For the text-containing cell, return its midpoint in [X, Y] coordinate format. 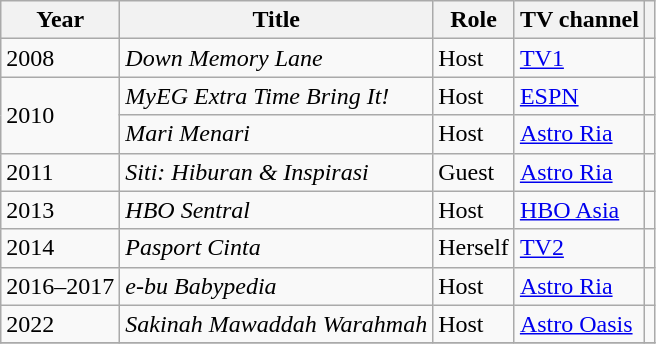
Sakinah Mawaddah Warahmah [276, 324]
2013 [60, 210]
2022 [60, 324]
TV1 [579, 58]
Title [276, 20]
MyEG Extra Time Bring It! [276, 96]
2014 [60, 248]
Astro Oasis [579, 324]
2011 [60, 172]
ESPN [579, 96]
2008 [60, 58]
2010 [60, 115]
HBO Asia [579, 210]
2016–2017 [60, 286]
Pasport Cinta [276, 248]
Role [474, 20]
Mari Menari [276, 134]
TV channel [579, 20]
Siti: Hiburan & Inspirasi [276, 172]
Year [60, 20]
HBO Sentral [276, 210]
TV2 [579, 248]
e-bu Babypedia [276, 286]
Down Memory Lane [276, 58]
Guest [474, 172]
Herself [474, 248]
